Scan for the cell matching the given text and deliver its (X, Y) coordinate at center. 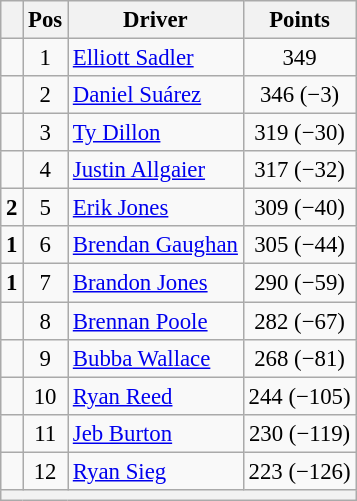
Brendan Gaughan (156, 245)
3 (46, 133)
Brennan Poole (156, 321)
Jeb Burton (156, 433)
5 (46, 208)
10 (46, 396)
349 (300, 58)
230 (−119) (300, 433)
268 (−81) (300, 358)
11 (46, 433)
Ryan Reed (156, 396)
Points (300, 20)
Brandon Jones (156, 283)
4 (46, 170)
6 (46, 245)
12 (46, 471)
244 (−105) (300, 396)
305 (−44) (300, 245)
9 (46, 358)
Erik Jones (156, 208)
7 (46, 283)
Pos (46, 20)
319 (−30) (300, 133)
346 (−3) (300, 95)
Bubba Wallace (156, 358)
Elliott Sadler (156, 58)
Driver (156, 20)
Ryan Sieg (156, 471)
290 (−59) (300, 283)
317 (−32) (300, 170)
Ty Dillon (156, 133)
Justin Allgaier (156, 170)
223 (−126) (300, 471)
282 (−67) (300, 321)
8 (46, 321)
Daniel Suárez (156, 95)
309 (−40) (300, 208)
